For the text-containing cell, return its midpoint in [X, Y] coordinate format. 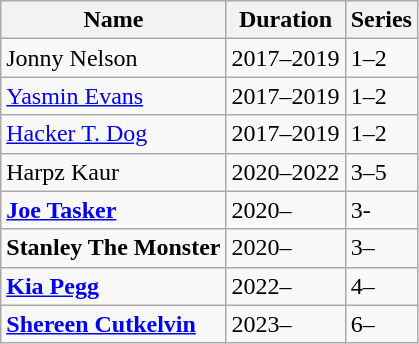
Kia Pegg [114, 286]
Joe Tasker [114, 210]
Hacker T. Dog [114, 134]
Yasmin Evans [114, 96]
Jonny Nelson [114, 58]
Series [381, 20]
3–5 [381, 172]
Name [114, 20]
4– [381, 286]
3– [381, 248]
2022– [286, 286]
Stanley The Monster [114, 248]
2023– [286, 324]
Shereen Cutkelvin [114, 324]
3- [381, 210]
2020–2022 [286, 172]
Duration [286, 20]
Harpz Kaur [114, 172]
6– [381, 324]
